Scan for the cell matching the given text and deliver its [x, y] coordinate at center. 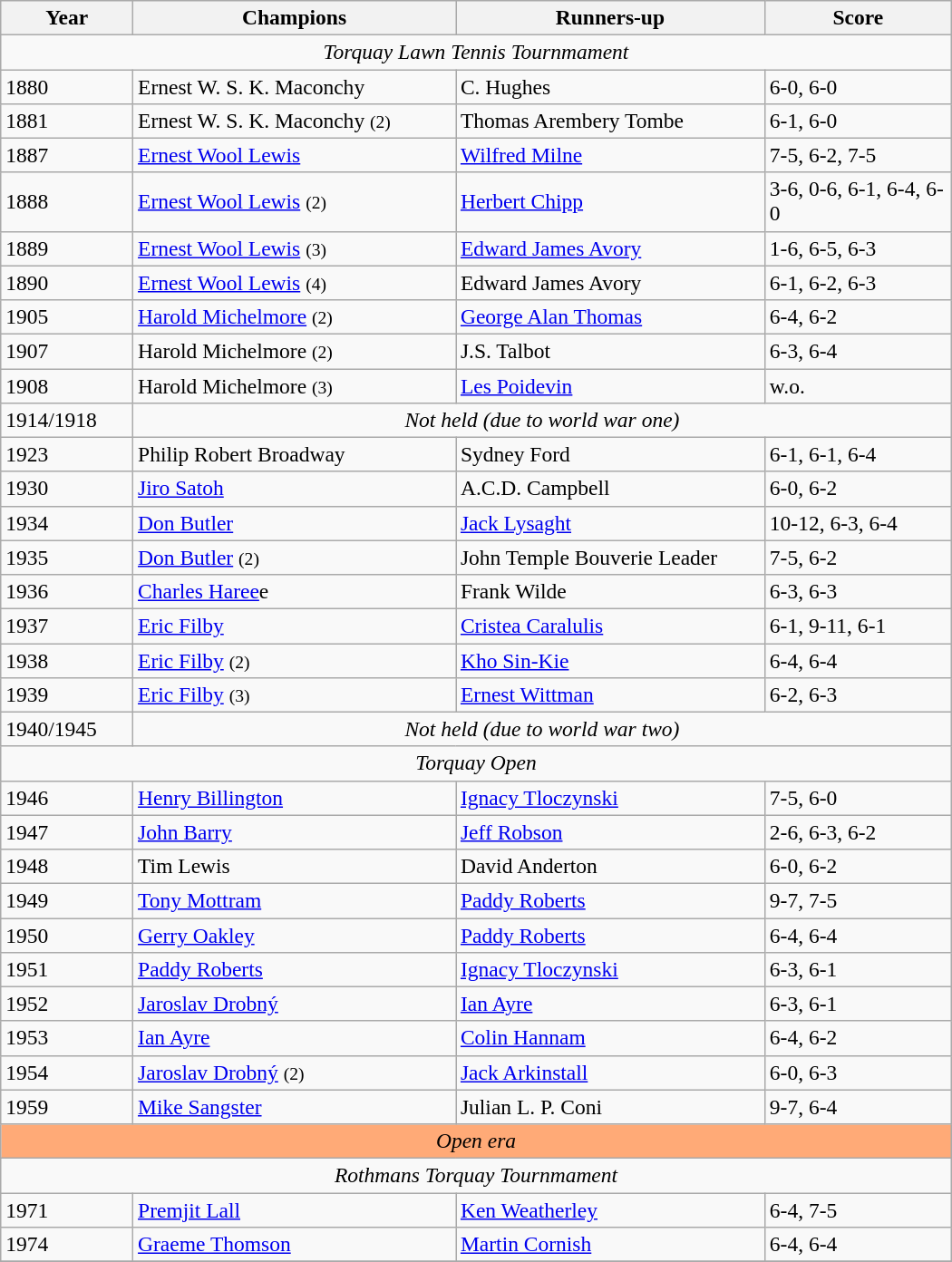
Eric Filby (2) [295, 660]
Premjit Lall [295, 1209]
6-0, 6-3 [858, 1073]
1905 [67, 316]
Don Butler (2) [295, 558]
1949 [67, 900]
1974 [67, 1244]
Ernest Wool Lewis (3) [295, 248]
Harold Michelmore (3) [295, 385]
John Barry [295, 832]
Jack Arkinstall [609, 1073]
1954 [67, 1073]
Gerry Oakley [295, 935]
1930 [67, 489]
Les Poidevin [609, 385]
1951 [67, 969]
1887 [67, 155]
6-1, 9-11, 6-1 [858, 626]
Charles Hareee [295, 591]
10-12, 6-3, 6-4 [858, 523]
6-3, 6-4 [858, 351]
David Anderton [609, 866]
1907 [67, 351]
1888 [67, 201]
Jaroslav Drobný [295, 1004]
2-6, 6-3, 6-2 [858, 832]
Score [858, 17]
Graeme Thomson [295, 1244]
1947 [67, 832]
1971 [67, 1209]
1889 [67, 248]
Mike Sangster [295, 1107]
6-1, 6-0 [858, 121]
1939 [67, 694]
Ernest Wool Lewis (4) [295, 283]
7-5, 6-2 [858, 558]
3-6, 0-6, 6-1, 6-4, 6-0 [858, 201]
Henry Billington [295, 798]
Open era [476, 1141]
1934 [67, 523]
Don Butler [295, 523]
Martin Cornish [609, 1244]
Ernest Wool Lewis [295, 155]
C. Hughes [609, 86]
1880 [67, 86]
Ernest Wool Lewis (2) [295, 201]
6-1, 6-2, 6-3 [858, 283]
Tony Mottram [295, 900]
Year [67, 17]
6-1, 6-1, 6-4 [858, 454]
Cristea Caralulis [609, 626]
1959 [67, 1107]
Not held (due to world war one) [542, 420]
1935 [67, 558]
Colin Hannam [609, 1038]
Ernest W. S. K. Maconchy [295, 86]
1908 [67, 385]
Ernest W. S. K. Maconchy (2) [295, 121]
1914/1918 [67, 420]
w.o. [858, 385]
J.S. Talbot [609, 351]
7-5, 6-0 [858, 798]
A.C.D. Campbell [609, 489]
1940/1945 [67, 729]
6-3, 6-3 [858, 591]
Sydney Ford [609, 454]
1-6, 6-5, 6-3 [858, 248]
Torquay Lawn Tennis Tournmament [476, 52]
John Temple Bouverie Leader [609, 558]
Julian L. P. Coni [609, 1107]
Not held (due to world war two) [542, 729]
Torquay Open [476, 763]
9-7, 6-4 [858, 1107]
Tim Lewis [295, 866]
1948 [67, 866]
1952 [67, 1004]
1953 [67, 1038]
6-0, 6-0 [858, 86]
1950 [67, 935]
1936 [67, 591]
Thomas Arembery Tombe [609, 121]
6-2, 6-3 [858, 694]
Runners-up [609, 17]
6-4, 7-5 [858, 1209]
1938 [67, 660]
Jack Lysaght [609, 523]
Ken Weatherley [609, 1209]
1937 [67, 626]
Ernest Wittman [609, 694]
Jaroslav Drobný (2) [295, 1073]
Herbert Chipp [609, 201]
Eric Filby [295, 626]
George Alan Thomas [609, 316]
Kho Sin-Kie [609, 660]
Champions [295, 17]
1946 [67, 798]
Frank Wilde [609, 591]
1923 [67, 454]
Jeff Robson [609, 832]
Eric Filby (3) [295, 694]
9-7, 7-5 [858, 900]
7-5, 6-2, 7-5 [858, 155]
1881 [67, 121]
Rothmans Torquay Tournmament [476, 1175]
Jiro Satoh [295, 489]
Wilfred Milne [609, 155]
1890 [67, 283]
Philip Robert Broadway [295, 454]
